Scan for the cell matching the given text and deliver its [x, y] coordinate at center. 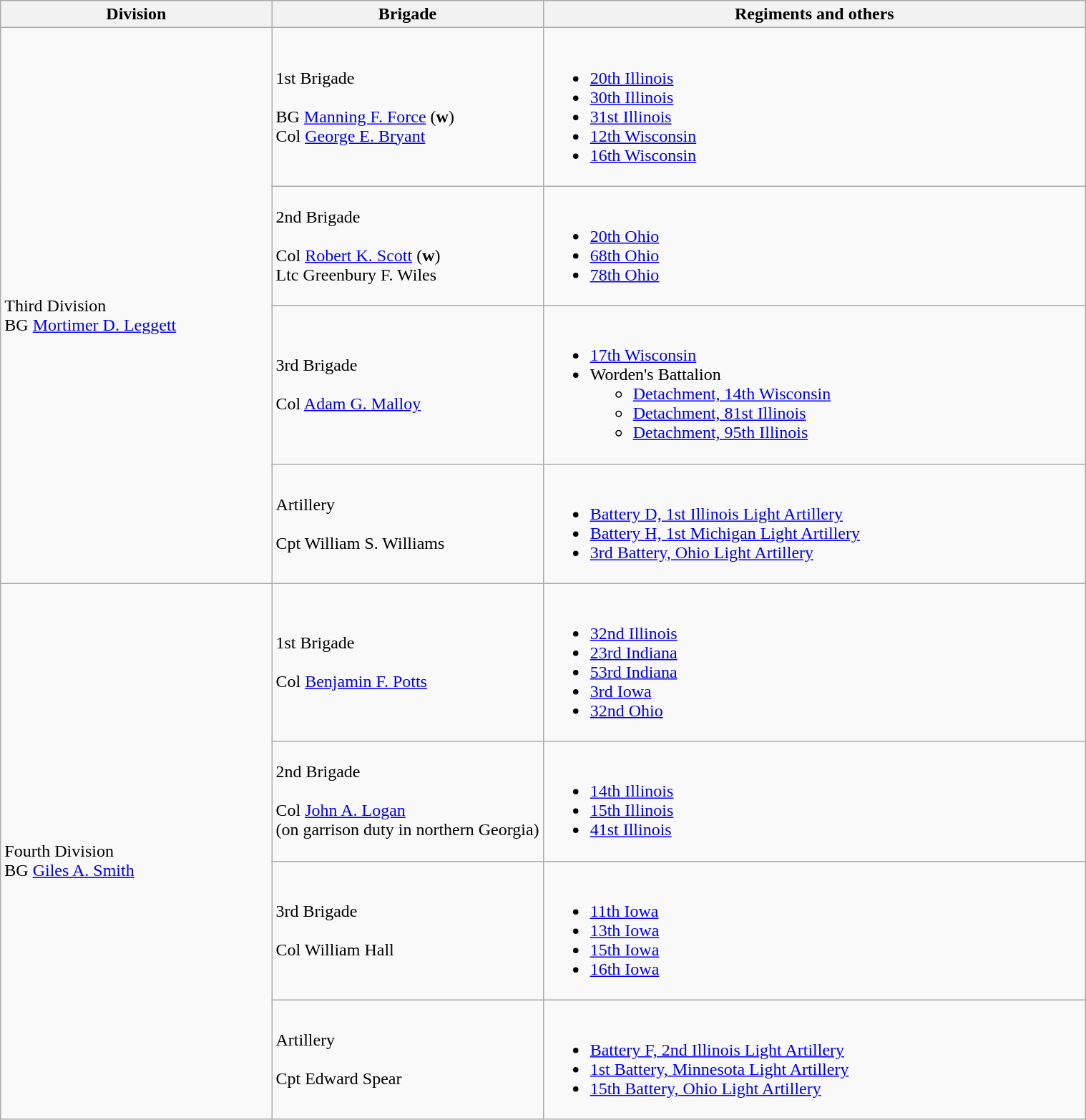
Battery D, 1st Illinois Light ArtilleryBattery H, 1st Michigan Light Artillery3rd Battery, Ohio Light Artillery [814, 524]
Artillery Cpt Edward Spear [408, 1059]
1st Brigade BG Manning F. Force (w) Col George E. Bryant [408, 107]
20th Ohio68th Ohio78th Ohio [814, 246]
Artillery Cpt William S. Williams [408, 524]
3rd Brigade Col William Hall [408, 930]
11th Iowa13th Iowa15th Iowa16th Iowa [814, 930]
17th WisconsinWorden's BattalionDetachment, 14th WisconsinDetachment, 81st IllinoisDetachment, 95th Illinois [814, 385]
3rd Brigade Col Adam G. Malloy [408, 385]
Third Division BG Mortimer D. Leggett [136, 306]
2nd Brigade Col Robert K. Scott (w) Ltc Greenbury F. Wiles [408, 246]
14th Illinois15th Illinois41st Illinois [814, 802]
Brigade [408, 14]
Battery F, 2nd Illinois Light Artillery1st Battery, Minnesota Light Artillery15th Battery, Ohio Light Artillery [814, 1059]
1st Brigade Col Benjamin F. Potts [408, 663]
2nd Brigade Col John A. Logan(on garrison duty in northern Georgia) [408, 802]
32nd Illinois23rd Indiana53rd Indiana3rd Iowa32nd Ohio [814, 663]
20th Illinois30th Illinois31st Illinois12th Wisconsin16th Wisconsin [814, 107]
Fourth Division BG Giles A. Smith [136, 852]
Regiments and others [814, 14]
Division [136, 14]
